Search for the cell housing the specified text and yield its [x, y] center coordinate. 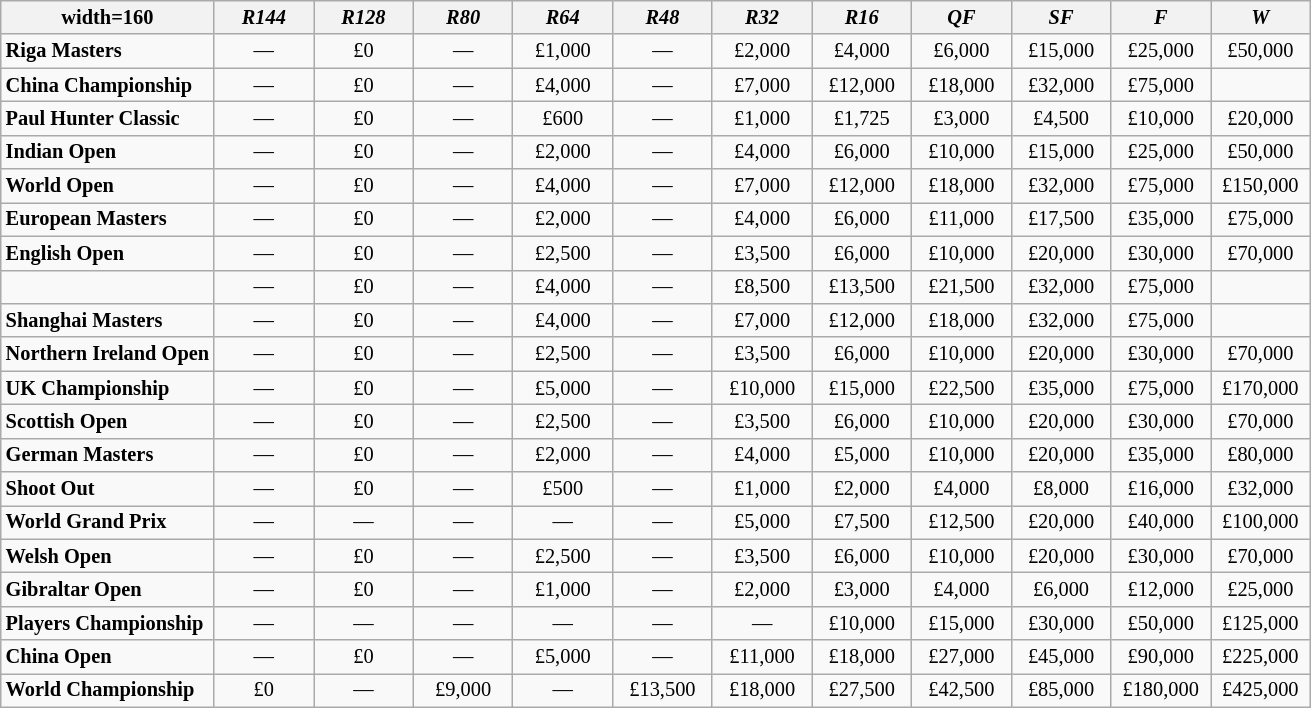
Scottish Open [108, 421]
China Open [108, 657]
£600 [563, 118]
Northern Ireland Open [108, 354]
£90,000 [1161, 657]
£1,725 [862, 118]
Welsh Open [108, 556]
£27,000 [962, 657]
China Championship [108, 85]
£125,000 [1261, 623]
Paul Hunter Classic [108, 118]
F [1161, 17]
£150,000 [1261, 186]
English Open [108, 253]
£170,000 [1261, 388]
Shoot Out [108, 489]
German Masters [108, 455]
R80 [463, 17]
£7,500 [862, 522]
European Masters [108, 219]
£12,500 [962, 522]
£17,500 [1061, 219]
width=160 [108, 17]
£425,000 [1261, 690]
£22,500 [962, 388]
R128 [364, 17]
World Open [108, 186]
World Grand Prix [108, 522]
Gibraltar Open [108, 589]
£16,000 [1161, 489]
£21,500 [962, 287]
R32 [762, 17]
£8,500 [762, 287]
Indian Open [108, 152]
£85,000 [1061, 690]
£9,000 [463, 690]
£180,000 [1161, 690]
£42,500 [962, 690]
R16 [862, 17]
£225,000 [1261, 657]
R144 [264, 17]
£45,000 [1061, 657]
£40,000 [1161, 522]
£8,000 [1061, 489]
R48 [663, 17]
R64 [563, 17]
£4,500 [1061, 118]
Players Championship [108, 623]
Riga Masters [108, 51]
W [1261, 17]
World Championship [108, 690]
£27,500 [862, 690]
£80,000 [1261, 455]
UK Championship [108, 388]
SF [1061, 17]
£500 [563, 489]
£100,000 [1261, 522]
QF [962, 17]
Shanghai Masters [108, 320]
